Locate the cell with the specified text and output its [x, y] center coordinate. 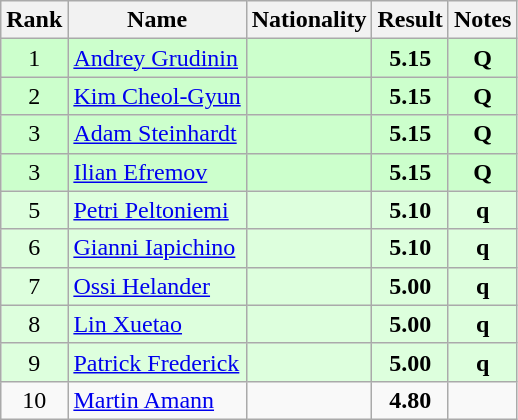
Gianni Iapichino [157, 248]
Ossi Helander [157, 286]
Nationality [309, 20]
Notes [482, 20]
2 [34, 96]
7 [34, 286]
Adam Steinhardt [157, 134]
Andrey Grudinin [157, 58]
Result [410, 20]
Ilian Efremov [157, 172]
Lin Xuetao [157, 324]
Patrick Frederick [157, 362]
1 [34, 58]
10 [34, 400]
5 [34, 210]
Name [157, 20]
9 [34, 362]
4.80 [410, 400]
6 [34, 248]
Rank [34, 20]
Martin Amann [157, 400]
8 [34, 324]
Petri Peltoniemi [157, 210]
Kim Cheol-Gyun [157, 96]
